Capture the cell that displays the provided text and extract its (X, Y) central coordinate. 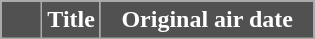
Title (72, 20)
Original air date (207, 20)
